Locate the cell with the specified text and output its [X, Y] center coordinate. 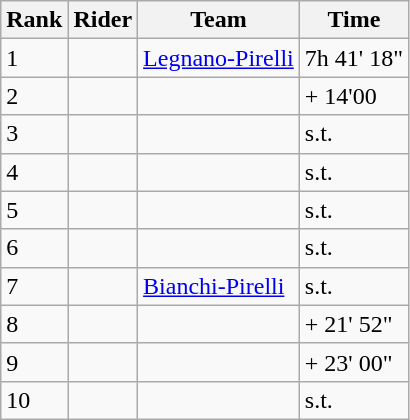
Rank [34, 20]
Rider [103, 20]
7h 41' 18" [354, 58]
Team [219, 20]
+ 14'00 [354, 96]
8 [34, 324]
3 [34, 134]
Time [354, 20]
7 [34, 286]
1 [34, 58]
+ 21' 52" [354, 324]
9 [34, 362]
5 [34, 210]
+ 23' 00" [354, 362]
6 [34, 248]
Legnano-Pirelli [219, 58]
10 [34, 400]
Bianchi-Pirelli [219, 286]
4 [34, 172]
2 [34, 96]
